Provide the (x, y) coordinate of the cell's center where the given text is located.  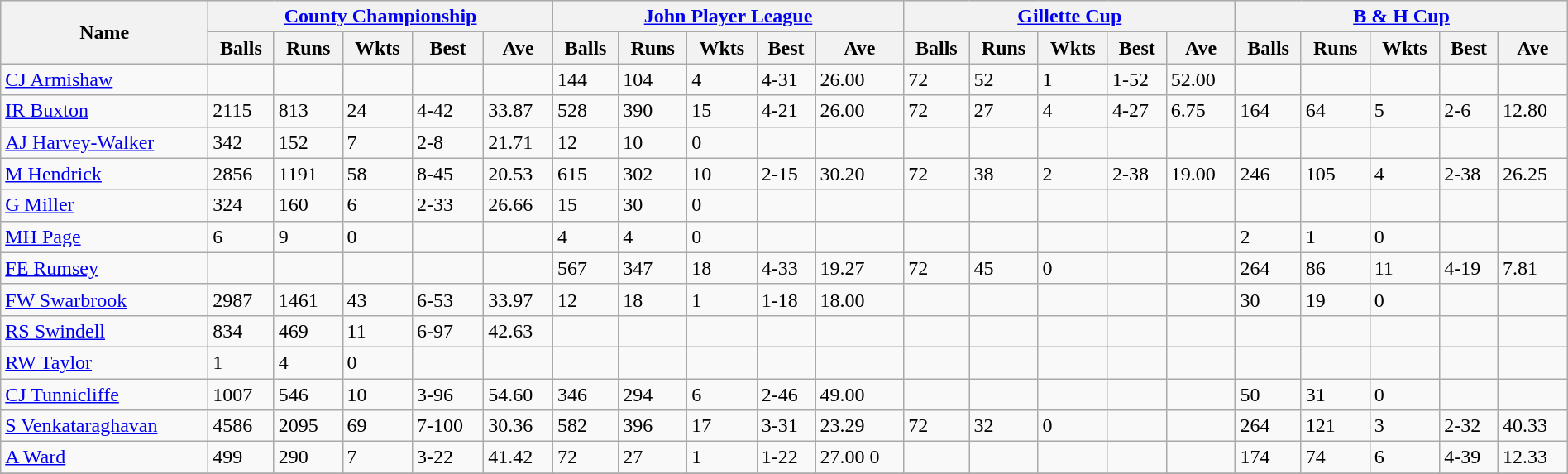
3-22 (448, 457)
4-27 (1136, 111)
45 (1004, 268)
1007 (241, 395)
813 (308, 111)
3-96 (448, 395)
1191 (308, 174)
6-97 (448, 331)
38 (1004, 174)
104 (653, 79)
19.00 (1201, 174)
Gillette Cup (1070, 17)
144 (586, 79)
1-52 (1136, 79)
2-32 (1469, 426)
302 (653, 174)
5 (1404, 111)
12.33 (1532, 457)
1461 (308, 299)
8-45 (448, 174)
2-15 (786, 174)
9 (308, 237)
582 (586, 426)
32 (1004, 426)
324 (241, 205)
17 (723, 426)
M Hendrick (104, 174)
42.63 (519, 331)
469 (308, 331)
342 (241, 142)
74 (1335, 457)
21.71 (519, 142)
2115 (241, 111)
164 (1269, 111)
B & H Cup (1401, 17)
528 (586, 111)
2856 (241, 174)
24 (377, 111)
4-33 (786, 268)
396 (653, 426)
S Venkataraghavan (104, 426)
CJ Armishaw (104, 79)
615 (586, 174)
1-22 (786, 457)
52.00 (1201, 79)
26.66 (519, 205)
2987 (241, 299)
26.25 (1532, 174)
2-6 (1469, 111)
546 (308, 395)
20.53 (519, 174)
290 (308, 457)
4586 (241, 426)
6-53 (448, 299)
40.33 (1532, 426)
105 (1335, 174)
CJ Tunnicliffe (104, 395)
43 (377, 299)
69 (377, 426)
RS Swindell (104, 331)
23.29 (860, 426)
4-39 (1469, 457)
294 (653, 395)
RW Taylor (104, 362)
2095 (308, 426)
50 (1269, 395)
12.80 (1532, 111)
4-21 (786, 111)
3 (1404, 426)
MH Page (104, 237)
86 (1335, 268)
31 (1335, 395)
27.00 0 (860, 457)
390 (653, 111)
30.20 (860, 174)
19.27 (860, 268)
3-31 (786, 426)
49.00 (860, 395)
152 (308, 142)
834 (241, 331)
IR Buxton (104, 111)
58 (377, 174)
2-33 (448, 205)
64 (1335, 111)
7.81 (1532, 268)
1-18 (786, 299)
346 (586, 395)
33.97 (519, 299)
AJ Harvey-Walker (104, 142)
Name (104, 32)
121 (1335, 426)
4-19 (1469, 268)
John Player League (728, 17)
30.36 (519, 426)
54.60 (519, 395)
FW Swarbrook (104, 299)
174 (1269, 457)
FE Rumsey (104, 268)
2-8 (448, 142)
4-42 (448, 111)
4-31 (786, 79)
499 (241, 457)
19 (1335, 299)
160 (308, 205)
County Championship (380, 17)
G Miller (104, 205)
18.00 (860, 299)
52 (1004, 79)
33.87 (519, 111)
7-100 (448, 426)
347 (653, 268)
6.75 (1201, 111)
41.42 (519, 457)
2-46 (786, 395)
567 (586, 268)
246 (1269, 174)
A Ward (104, 457)
